From the cell containing the given text, extract its center point as [x, y] coordinate. 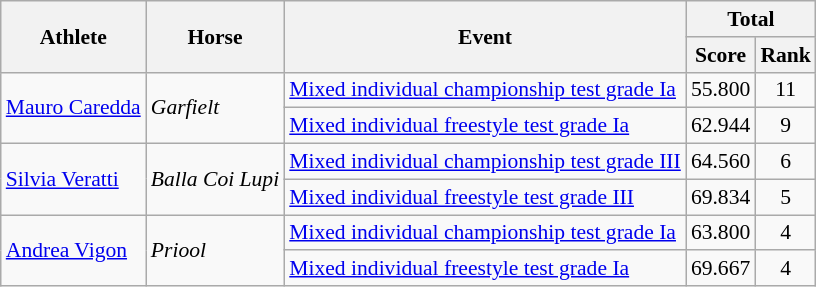
64.560 [720, 162]
11 [786, 90]
Score [720, 55]
Mixed individual championship test grade III [485, 162]
63.800 [720, 233]
Athlete [74, 36]
Mauro Caredda [74, 108]
5 [786, 197]
Silvia Veratti [74, 180]
Andrea Vigon [74, 250]
Event [485, 36]
69.667 [720, 269]
Garfielt [215, 108]
Rank [786, 55]
Horse [215, 36]
69.834 [720, 197]
6 [786, 162]
9 [786, 126]
55.800 [720, 90]
Total [751, 19]
Balla Coi Lupi [215, 180]
Priool [215, 250]
62.944 [720, 126]
Mixed individual freestyle test grade III [485, 197]
